Provide the (x, y) coordinate of the cell's center where the given text is located.  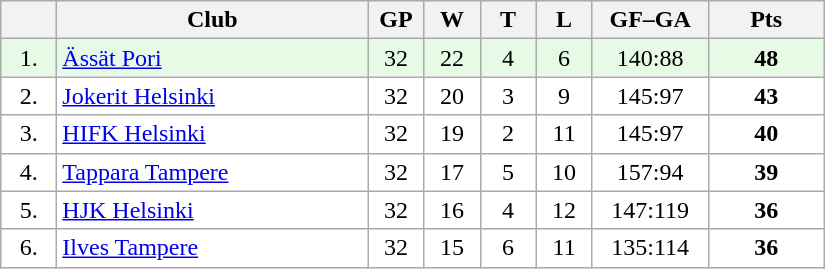
147:119 (650, 210)
15 (452, 248)
Pts (766, 20)
T (508, 20)
GF–GA (650, 20)
4. (29, 172)
Ässät Pori (212, 58)
157:94 (650, 172)
43 (766, 96)
3 (508, 96)
16 (452, 210)
22 (452, 58)
19 (452, 134)
Tappara Tampere (212, 172)
2. (29, 96)
1. (29, 58)
5. (29, 210)
GP (396, 20)
10 (564, 172)
L (564, 20)
HJK Helsinki (212, 210)
5 (508, 172)
140:88 (650, 58)
6. (29, 248)
3. (29, 134)
9 (564, 96)
Jokerit Helsinki (212, 96)
17 (452, 172)
Ilves Tampere (212, 248)
20 (452, 96)
Club (212, 20)
39 (766, 172)
12 (564, 210)
2 (508, 134)
W (452, 20)
HIFK Helsinki (212, 134)
135:114 (650, 248)
48 (766, 58)
40 (766, 134)
